Detect which cell encompasses the target text, then output its [x, y] center coordinate. 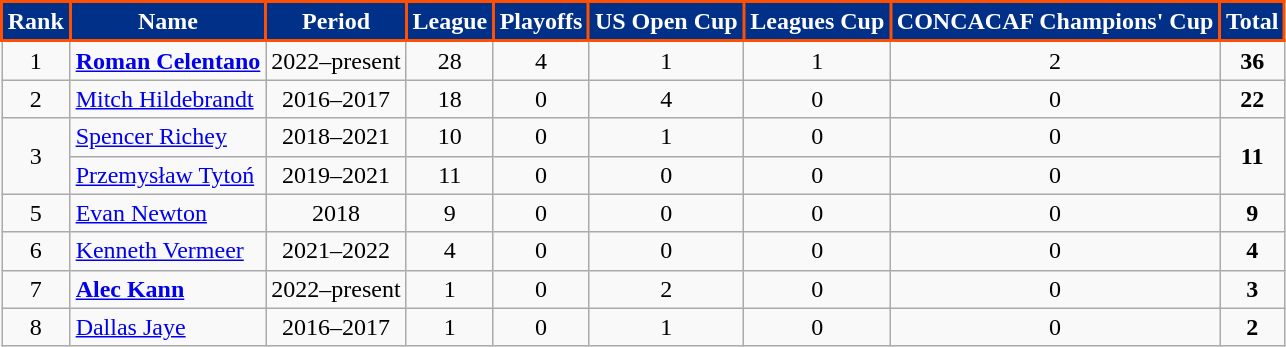
Leagues Cup [818, 22]
2019–2021 [336, 175]
2018 [336, 213]
League [450, 22]
2018–2021 [336, 137]
Kenneth Vermeer [168, 251]
10 [450, 137]
Playoffs [540, 22]
Total [1252, 22]
Name [168, 22]
Przemysław Tytoń [168, 175]
Period [336, 22]
Rank [36, 22]
2021–2022 [336, 251]
28 [450, 60]
Spencer Richey [168, 137]
Dallas Jaye [168, 327]
Roman Celentano [168, 60]
8 [36, 327]
22 [1252, 99]
7 [36, 289]
Evan Newton [168, 213]
6 [36, 251]
CONCACAF Champions' Cup [1056, 22]
36 [1252, 60]
5 [36, 213]
US Open Cup [666, 22]
Alec Kann [168, 289]
Mitch Hildebrandt [168, 99]
18 [450, 99]
